Identify which cell holds the provided text, then report its [x, y] central coordinate. 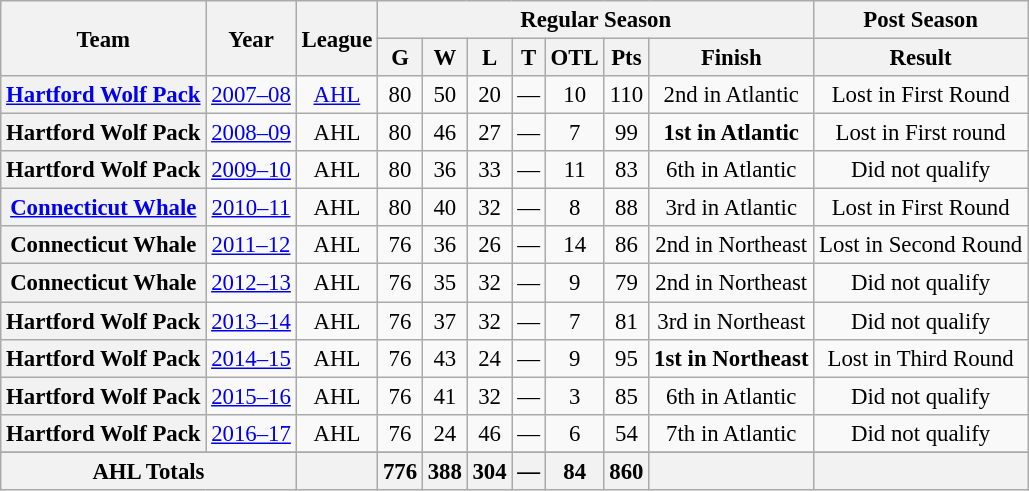
Lost in Second Round [921, 245]
86 [626, 245]
54 [626, 433]
Post Season [921, 20]
Finish [732, 58]
35 [444, 283]
110 [626, 95]
14 [574, 245]
8 [574, 208]
43 [444, 358]
26 [490, 245]
2012–13 [251, 283]
G [400, 58]
1st in Northeast [732, 358]
83 [626, 170]
1st in Atlantic [732, 133]
2008–09 [251, 133]
2010–11 [251, 208]
41 [444, 396]
Pts [626, 58]
2014–15 [251, 358]
3rd in Atlantic [732, 208]
Team [104, 38]
33 [490, 170]
2016–17 [251, 433]
2007–08 [251, 95]
860 [626, 471]
95 [626, 358]
League [336, 38]
Regular Season [596, 20]
776 [400, 471]
AHL Totals [148, 471]
L [490, 58]
OTL [574, 58]
20 [490, 95]
2nd in Atlantic [732, 95]
85 [626, 396]
6 [574, 433]
2009–10 [251, 170]
37 [444, 321]
50 [444, 95]
388 [444, 471]
7th in Atlantic [732, 433]
Result [921, 58]
11 [574, 170]
81 [626, 321]
304 [490, 471]
2013–14 [251, 321]
79 [626, 283]
Lost in First round [921, 133]
40 [444, 208]
88 [626, 208]
2011–12 [251, 245]
84 [574, 471]
2015–16 [251, 396]
Lost in Third Round [921, 358]
99 [626, 133]
Year [251, 38]
T [528, 58]
3 [574, 396]
W [444, 58]
27 [490, 133]
10 [574, 95]
3rd in Northeast [732, 321]
